Output the (X, Y) coordinate of the center of the cell containing the given text.  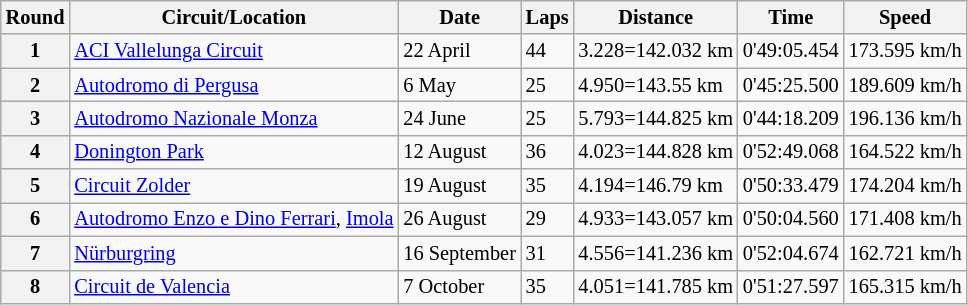
Circuit/Location (234, 17)
5.793=144.825 km (655, 118)
173.595 km/h (906, 51)
19 August (459, 186)
16 September (459, 253)
22 April (459, 51)
4.950=143.55 km (655, 85)
29 (548, 219)
Date (459, 17)
Laps (548, 17)
5 (36, 186)
4.051=141.785 km (655, 287)
4.194=146.79 km (655, 186)
Nürburgring (234, 253)
2 (36, 85)
Distance (655, 17)
Round (36, 17)
8 (36, 287)
0'52:04.674 (791, 253)
162.721 km/h (906, 253)
0'44:18.209 (791, 118)
189.609 km/h (906, 85)
196.136 km/h (906, 118)
44 (548, 51)
Circuit de Valencia (234, 287)
12 August (459, 152)
3 (36, 118)
0'51:27.597 (791, 287)
Speed (906, 17)
Time (791, 17)
4.023=144.828 km (655, 152)
0'52:49.068 (791, 152)
24 June (459, 118)
31 (548, 253)
Donington Park (234, 152)
0'49:05.454 (791, 51)
7 October (459, 287)
6 (36, 219)
0'50:04.560 (791, 219)
1 (36, 51)
ACI Vallelunga Circuit (234, 51)
171.408 km/h (906, 219)
Autodromo Nazionale Monza (234, 118)
Circuit Zolder (234, 186)
0'45:25.500 (791, 85)
3.228=142.032 km (655, 51)
36 (548, 152)
174.204 km/h (906, 186)
4.933=143.057 km (655, 219)
7 (36, 253)
4.556=141.236 km (655, 253)
26 August (459, 219)
164.522 km/h (906, 152)
Autodromo di Pergusa (234, 85)
6 May (459, 85)
4 (36, 152)
0'50:33.479 (791, 186)
165.315 km/h (906, 287)
Autodromo Enzo e Dino Ferrari, Imola (234, 219)
